Output the (X, Y) coordinate of the center of the cell containing the given text.  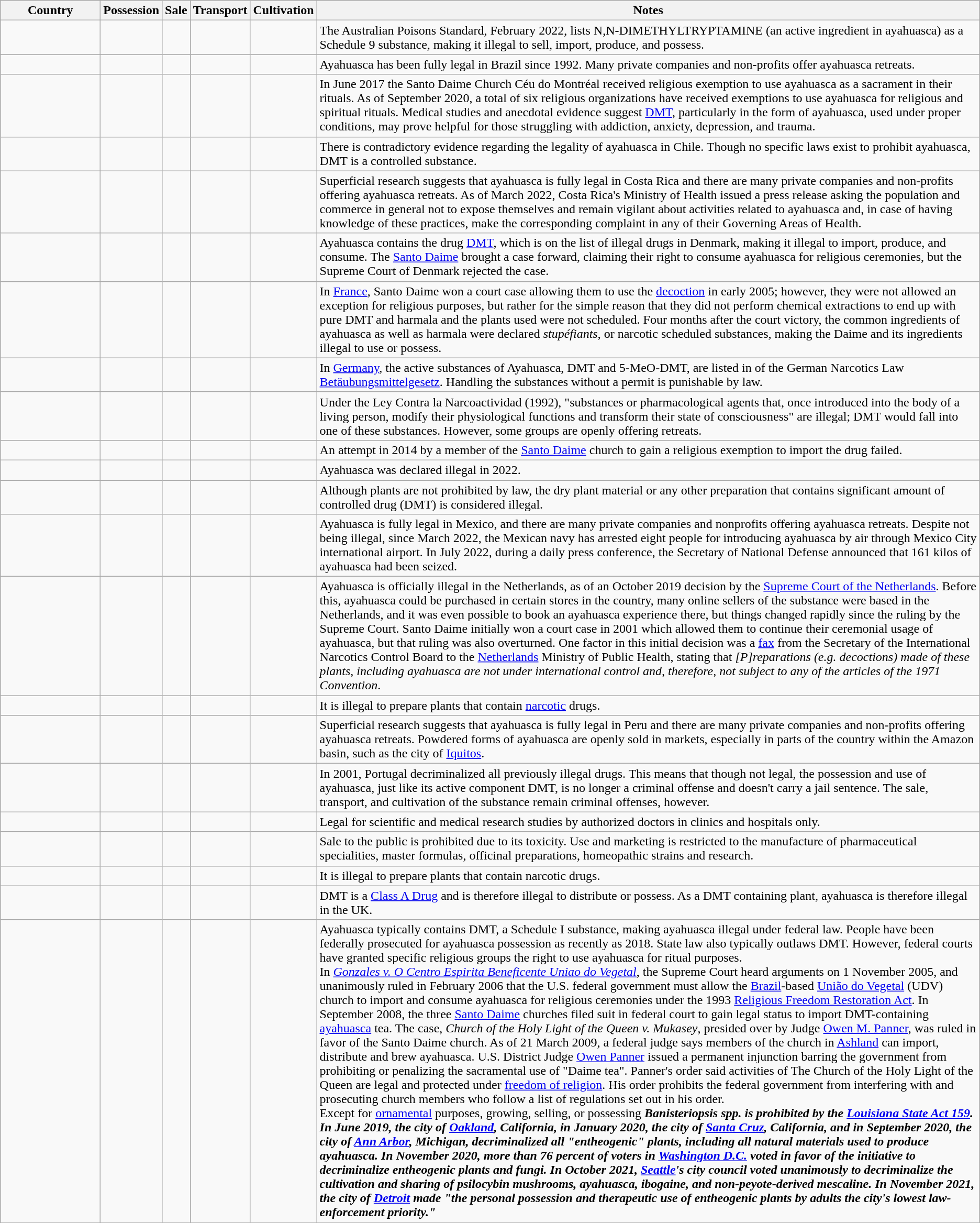
Ayahuasca has been fully legal in Brazil since 1992. Many private companies and non-profits offer ayahuasca retreats. (648, 64)
Notes (648, 10)
Legal for scientific and medical research studies by authorized doctors in clinics and hospitals only. (648, 822)
DMT is a Class A Drug and is therefore illegal to distribute or possess. As a DMT containing plant, ayahuasca is therefore illegal in the UK. (648, 903)
Country (50, 10)
Cultivation (284, 10)
Possession (131, 10)
An attempt in 2014 by a member of the Santo Daime church to gain a religious exemption to import the drug failed. (648, 450)
Transport (220, 10)
Ayahuasca was declared illegal in 2022. (648, 470)
Sale (176, 10)
